Extract the [x, y] coordinate from the center of the cell holding the provided text.  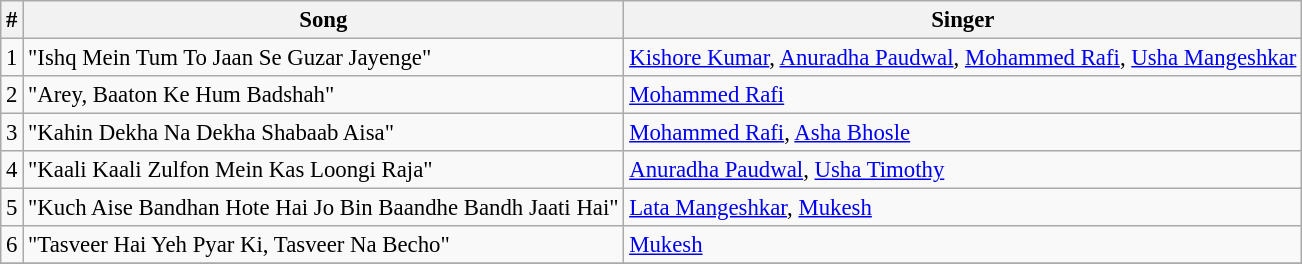
"Ishq Mein Tum To Jaan Se Guzar Jayenge" [324, 58]
1 [12, 58]
# [12, 20]
Song [324, 20]
Mohammed Rafi, Asha Bhosle [963, 133]
3 [12, 133]
Kishore Kumar, Anuradha Paudwal, Mohammed Rafi, Usha Mangeshkar [963, 58]
2 [12, 95]
Mohammed Rafi [963, 95]
"Kuch Aise Bandhan Hote Hai Jo Bin Baandhe Bandh Jaati Hai" [324, 208]
"Tasveer Hai Yeh Pyar Ki, Tasveer Na Becho" [324, 245]
Anuradha Paudwal, Usha Timothy [963, 170]
"Kahin Dekha Na Dekha Shabaab Aisa" [324, 133]
"Arey, Baaton Ke Hum Badshah" [324, 95]
5 [12, 208]
Mukesh [963, 245]
Singer [963, 20]
6 [12, 245]
4 [12, 170]
Lata Mangeshkar, Mukesh [963, 208]
"Kaali Kaali Zulfon Mein Kas Loongi Raja" [324, 170]
